Output the [x, y] coordinate of the center of the cell containing the given text.  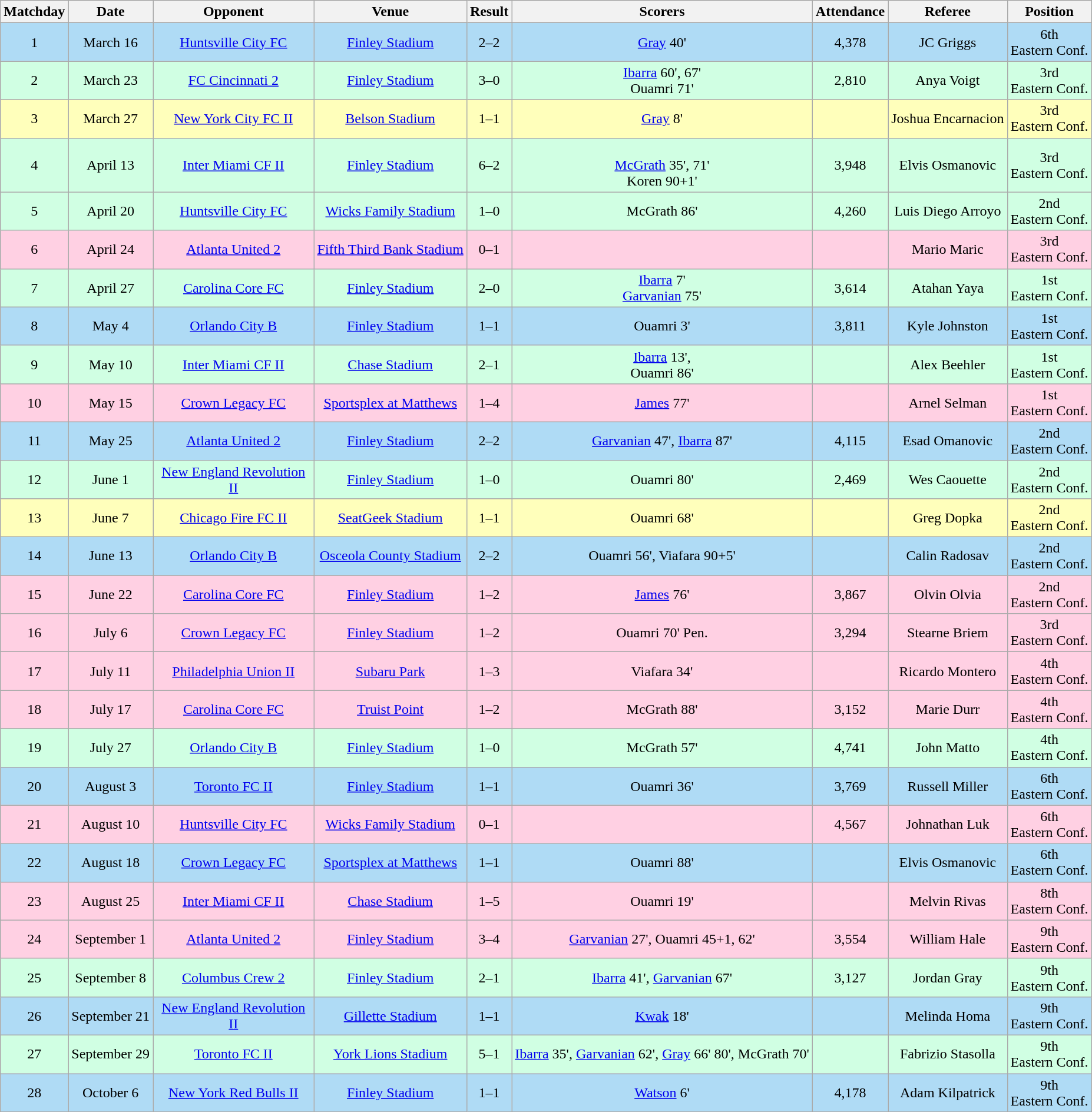
1 [34, 42]
May 15 [111, 403]
Arnel Selman [948, 403]
September 1 [111, 939]
23 [34, 901]
FC Cincinnati 2 [234, 80]
Adam Kilpatrick [948, 1092]
Olvin Olvia [948, 595]
1–3 [489, 671]
June 7 [111, 518]
Joshua Encarnacion [948, 119]
3–4 [489, 939]
March 27 [111, 119]
3,554 [850, 939]
Ibarra 7'Garvanian 75' [662, 287]
July 6 [111, 633]
Chicago Fire FC II [234, 518]
John Matto [948, 748]
July 27 [111, 748]
May 25 [111, 441]
3–0 [489, 80]
August 25 [111, 901]
June 22 [111, 595]
Referee [948, 12]
Kyle Johnston [948, 326]
Greg Dopka [948, 518]
4,567 [850, 825]
3,769 [850, 786]
August 10 [111, 825]
March 23 [111, 80]
New York City FC II [234, 119]
2 [34, 80]
Osceola County Stadium [390, 556]
14 [34, 556]
March 16 [111, 42]
Position [1050, 12]
Ouamri 19' [662, 901]
Gray 40' [662, 42]
7 [34, 287]
3,867 [850, 595]
September 8 [111, 978]
Ouamri 70' Pen. [662, 633]
Ibarra 13',Ouamri 86' [662, 364]
20 [34, 786]
4,115 [850, 441]
17 [34, 671]
28 [34, 1092]
Philadelphia Union II [234, 671]
Ouamri 56', Viafara 90+5' [662, 556]
SeatGeek Stadium [390, 518]
Marie Durr [948, 709]
3,811 [850, 326]
September 21 [111, 1015]
Columbus Crew 2 [234, 978]
July 11 [111, 671]
3,614 [850, 287]
6–2 [489, 165]
Garvanian 47', Ibarra 87' [662, 441]
October 6 [111, 1092]
April 20 [111, 211]
Ibarra 60', 67'Ouamri 71' [662, 80]
10 [34, 403]
3,294 [850, 633]
Esad Omanovic [948, 441]
Gillette Stadium [390, 1015]
McGrath 88' [662, 709]
Ibarra 35', Garvanian 62', Gray 66' 80', McGrath 70' [662, 1054]
Ibarra 41', Garvanian 67' [662, 978]
Fifth Third Bank Stadium [390, 250]
3,948 [850, 165]
Stearne Briem [948, 633]
Ricardo Montero [948, 671]
Atahan Yaya [948, 287]
Kwak 18' [662, 1015]
JC Griggs [948, 42]
2,810 [850, 80]
19 [34, 748]
Ouamri 36' [662, 786]
4,260 [850, 211]
1–4 [489, 403]
James 77' [662, 403]
William Hale [948, 939]
3 [34, 119]
Matchday [34, 12]
Ouamri 80' [662, 479]
Anya Voigt [948, 80]
Result [489, 12]
McGrath 86' [662, 211]
3,152 [850, 709]
21 [34, 825]
Johnathan Luk [948, 825]
Ouamri 3' [662, 326]
Melvin Rivas [948, 901]
June 13 [111, 556]
Viafara 34' [662, 671]
2,469 [850, 479]
York Lions Stadium [390, 1054]
26 [34, 1015]
4,741 [850, 748]
Wes Caouette [948, 479]
Gray 8' [662, 119]
James 76' [662, 595]
5 [34, 211]
Melinda Homa [948, 1015]
Watson 6' [662, 1092]
11 [34, 441]
Calin Radosav [948, 556]
Date [111, 12]
April 13 [111, 165]
22 [34, 862]
16 [34, 633]
September 29 [111, 1054]
Luis Diego Arroyo [948, 211]
8 [34, 326]
Attendance [850, 12]
McGrath 57' [662, 748]
Jordan Gray [948, 978]
27 [34, 1054]
April 27 [111, 287]
1–5 [489, 901]
12 [34, 479]
April 24 [111, 250]
2–0 [489, 287]
Belson Stadium [390, 119]
Subaru Park [390, 671]
5–1 [489, 1054]
Fabrizio Stasolla [948, 1054]
Alex Beehler [948, 364]
4,178 [850, 1092]
Opponent [234, 12]
May 4 [111, 326]
25 [34, 978]
24 [34, 939]
June 1 [111, 479]
4,378 [850, 42]
15 [34, 595]
Truist Point [390, 709]
August 18 [111, 862]
New York Red Bulls II [234, 1092]
Ouamri 88' [662, 862]
August 3 [111, 786]
Ouamri 68' [662, 518]
Venue [390, 12]
Russell Miller [948, 786]
May 10 [111, 364]
18 [34, 709]
13 [34, 518]
Mario Maric [948, 250]
Garvanian 27', Ouamri 45+1, 62' [662, 939]
July 17 [111, 709]
4 [34, 165]
6 [34, 250]
Scorers [662, 12]
9 [34, 364]
3,127 [850, 978]
McGrath 35', 71'Koren 90+1' [662, 165]
8thEastern Conf. [1050, 901]
